For the text-containing cell, return its midpoint in [x, y] coordinate format. 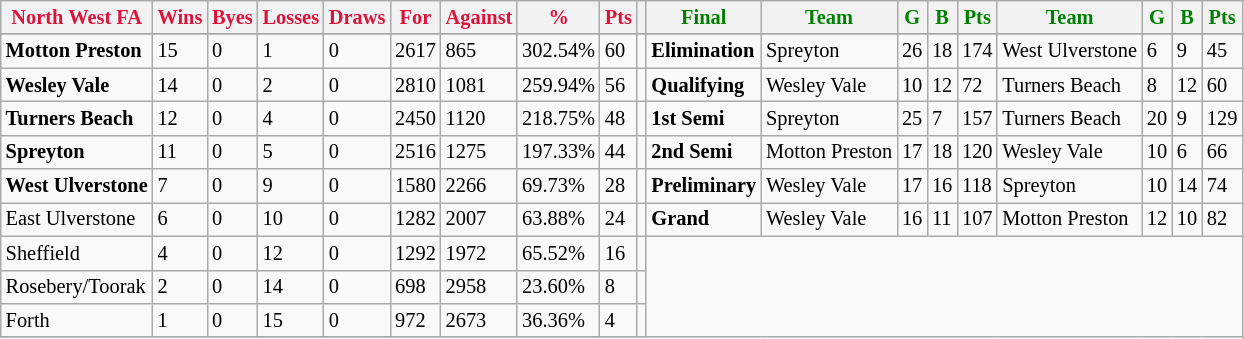
66 [1222, 152]
56 [618, 85]
120 [977, 152]
1275 [480, 152]
36.36% [558, 320]
North West FA [77, 17]
698 [415, 287]
East Ulverstone [77, 219]
1580 [415, 186]
1st Semi [704, 118]
26 [912, 51]
2266 [480, 186]
45 [1222, 51]
2450 [415, 118]
Wins [180, 17]
Byes [232, 17]
2958 [480, 287]
2673 [480, 320]
972 [415, 320]
Losses [291, 17]
2516 [415, 152]
Elimination [704, 51]
118 [977, 186]
107 [977, 219]
Preliminary [704, 186]
259.94% [558, 85]
1120 [480, 118]
129 [1222, 118]
2617 [415, 51]
Forth [77, 320]
Final [704, 17]
218.75% [558, 118]
1972 [480, 253]
Against [480, 17]
Qualifying [704, 85]
48 [618, 118]
74 [1222, 186]
Rosebery/Toorak [77, 287]
72 [977, 85]
65.52% [558, 253]
2nd Semi [704, 152]
82 [1222, 219]
Sheffield [77, 253]
For [415, 17]
25 [912, 118]
69.73% [558, 186]
5 [291, 152]
1081 [480, 85]
2007 [480, 219]
2810 [415, 85]
24 [618, 219]
Grand [704, 219]
1292 [415, 253]
174 [977, 51]
865 [480, 51]
1282 [415, 219]
28 [618, 186]
44 [618, 152]
Draws [357, 17]
23.60% [558, 287]
197.33% [558, 152]
157 [977, 118]
% [558, 17]
63.88% [558, 219]
20 [1157, 118]
302.54% [558, 51]
